Pinpoint the cell where the given text exists, returning its (X, Y) midpoint coordinate. 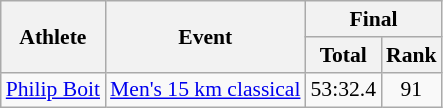
Rank (412, 55)
Philip Boit (53, 90)
Athlete (53, 36)
Men's 15 km classical (205, 90)
53:32.4 (344, 90)
Event (205, 36)
Final (374, 19)
91 (412, 90)
Total (344, 55)
